Extract the [X, Y] coordinate from the center of the cell holding the provided text.  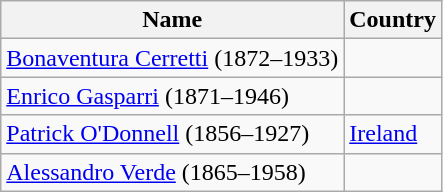
Patrick O'Donnell (1856–1927) [172, 134]
Ireland [393, 134]
Alessandro Verde (1865–1958) [172, 172]
Country [393, 20]
Bonaventura Cerretti (1872–1933) [172, 58]
Enrico Gasparri (1871–1946) [172, 96]
Name [172, 20]
